Capture the cell that displays the provided text and extract its [x, y] central coordinate. 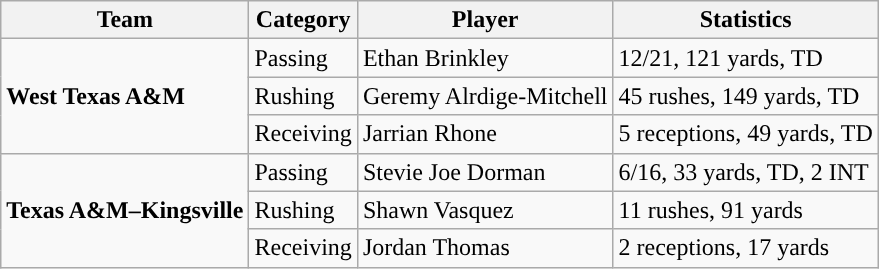
12/21, 121 yards, TD [746, 58]
Texas A&M–Kingsville [125, 210]
Jarrian Rhone [485, 134]
Statistics [746, 20]
5 receptions, 49 yards, TD [746, 134]
6/16, 33 yards, TD, 2 INT [746, 172]
2 receptions, 17 yards [746, 248]
Jordan Thomas [485, 248]
Stevie Joe Dorman [485, 172]
Team [125, 20]
Shawn Vasquez [485, 210]
Player [485, 20]
Ethan Brinkley [485, 58]
45 rushes, 149 yards, TD [746, 96]
Geremy Alrdige-Mitchell [485, 96]
Category [303, 20]
11 rushes, 91 yards [746, 210]
West Texas A&M [125, 96]
